Return [X, Y] of the center of cell containing provided text 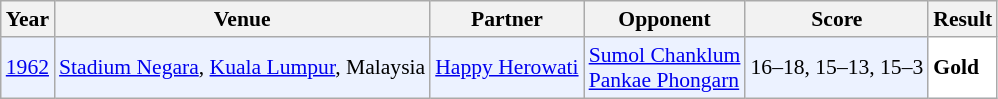
Stadium Negara, Kuala Lumpur, Malaysia [242, 68]
Partner [506, 19]
Opponent [665, 19]
1962 [28, 68]
Happy Herowati [506, 68]
Venue [242, 19]
Sumol Chanklum Pankae Phongarn [665, 68]
Score [836, 19]
Year [28, 19]
Result [962, 19]
Gold [962, 68]
16–18, 15–13, 15–3 [836, 68]
